Capture the cell that displays the provided text and extract its [X, Y] central coordinate. 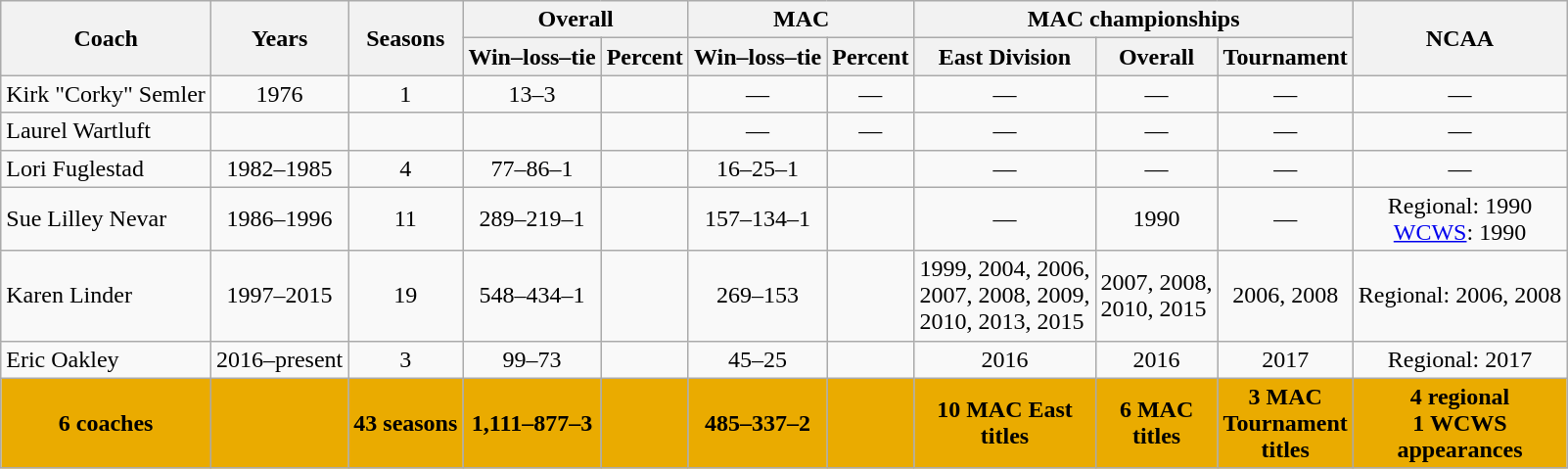
1976 [279, 94]
19 [405, 296]
1 [405, 94]
6 MAC titles [1157, 423]
1,111–877–3 [532, 423]
10 MAC East titles [1004, 423]
3 [405, 359]
6 coaches [106, 423]
485–337–2 [758, 423]
1997–2015 [279, 296]
2007, 2008, 2010, 2015 [1157, 296]
Seasons [405, 38]
99–73 [532, 359]
MAC championships [1133, 20]
Regional: 1990WCWS: 1990 [1459, 219]
269–153 [758, 296]
Regional: 2017 [1459, 359]
MAC [801, 20]
16–25–1 [758, 168]
Laurel Wartluft [106, 131]
45–25 [758, 359]
Years [279, 38]
2017 [1285, 359]
4 [405, 168]
4 regional1 WCWSappearances [1459, 423]
Regional: 2006, 2008 [1459, 296]
1990 [1157, 219]
11 [405, 219]
157–134–1 [758, 219]
13–3 [532, 94]
77–86–1 [532, 168]
Eric Oakley [106, 359]
2006, 2008 [1285, 296]
3 MAC Tournament titles [1285, 423]
289–219–1 [532, 219]
43 seasons [405, 423]
Kirk "Corky" Semler [106, 94]
1999, 2004, 2006, 2007, 2008, 2009, 2010, 2013, 2015 [1004, 296]
1982–1985 [279, 168]
Karen Linder [106, 296]
Sue Lilley Nevar [106, 219]
1986–1996 [279, 219]
548–434–1 [532, 296]
NCAA [1459, 38]
Tournament [1285, 57]
Coach [106, 38]
2016–present [279, 359]
Lori Fuglestad [106, 168]
East Division [1004, 57]
